Locate the cell with the specified text and output its (X, Y) center coordinate. 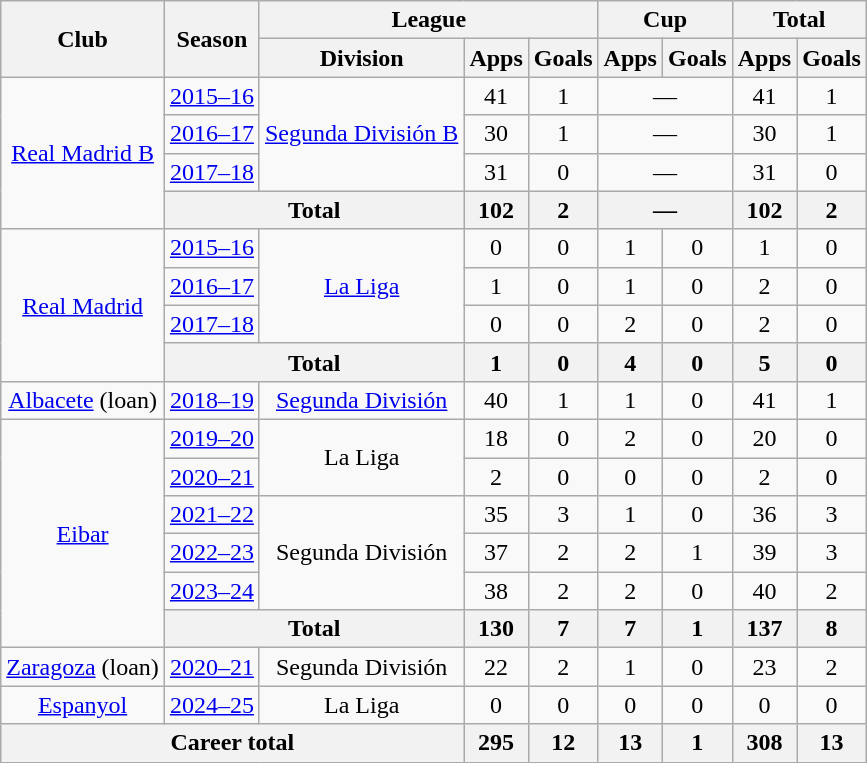
2024–25 (212, 705)
Season (212, 39)
Real Madrid (83, 305)
Espanyol (83, 705)
8 (832, 629)
Albacete (loan) (83, 400)
2022–23 (212, 553)
Career total (232, 743)
295 (496, 743)
Cup (665, 20)
Segunda División B (361, 134)
37 (496, 553)
308 (764, 743)
38 (496, 591)
Club (83, 39)
2018–19 (212, 400)
23 (764, 667)
Real Madrid B (83, 153)
Eibar (83, 533)
20 (764, 438)
5 (764, 362)
36 (764, 515)
12 (563, 743)
Zaragoza (loan) (83, 667)
35 (496, 515)
2023–24 (212, 591)
39 (764, 553)
League (428, 20)
Division (361, 58)
4 (630, 362)
18 (496, 438)
137 (764, 629)
2021–22 (212, 515)
130 (496, 629)
22 (496, 667)
2019–20 (212, 438)
